Pinpoint the cell where the given text exists, returning its (X, Y) midpoint coordinate. 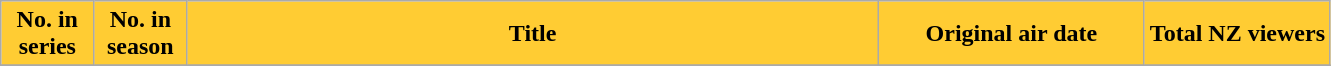
Title (533, 34)
No. inseason (140, 34)
No. inseries (48, 34)
Total NZ viewers (1237, 34)
Original air date (1011, 34)
